Return [X, Y] of the center of cell containing provided text 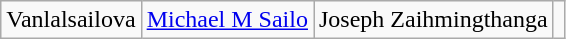
Michael M Sailo [227, 20]
Vanlalsailova [71, 20]
Joseph Zaihmingthanga [434, 20]
